Scan for the cell matching the given text and deliver its [X, Y] coordinate at center. 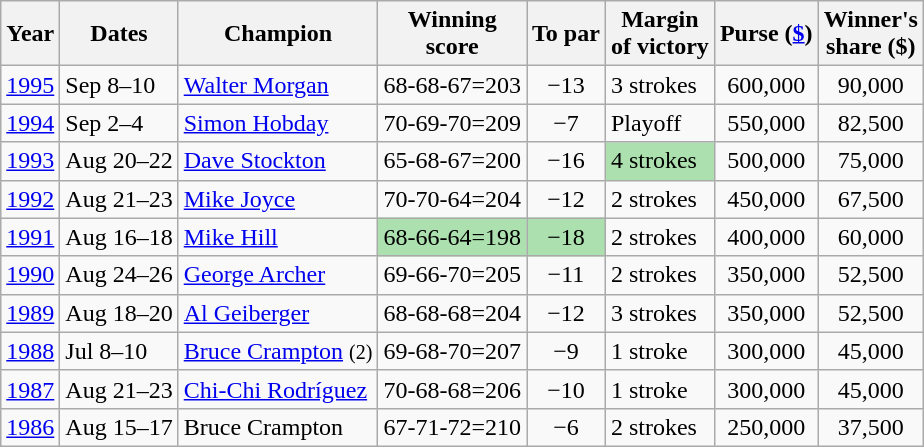
Aug 16–18 [119, 237]
75,000 [870, 161]
68-68-67=203 [452, 85]
67-71-72=210 [452, 427]
Aug 18–20 [119, 313]
Sep 2–4 [119, 123]
Dates [119, 34]
600,000 [766, 85]
Chi-Chi Rodríguez [278, 389]
Al Geiberger [278, 313]
Champion [278, 34]
4 strokes [660, 161]
Bruce Crampton [278, 427]
500,000 [766, 161]
70-69-70=209 [452, 123]
−6 [566, 427]
Sep 8–10 [119, 85]
Walter Morgan [278, 85]
Year [30, 34]
1990 [30, 275]
82,500 [870, 123]
250,000 [766, 427]
−13 [566, 85]
−9 [566, 351]
Aug 24–26 [119, 275]
Mike Hill [278, 237]
Bruce Crampton (2) [278, 351]
67,500 [870, 199]
Purse ($) [766, 34]
1986 [30, 427]
1994 [30, 123]
−10 [566, 389]
Dave Stockton [278, 161]
−16 [566, 161]
69-66-70=205 [452, 275]
70-70-64=204 [452, 199]
1988 [30, 351]
1993 [30, 161]
Aug 20–22 [119, 161]
Aug 15–17 [119, 427]
90,000 [870, 85]
Winner'sshare ($) [870, 34]
1989 [30, 313]
Marginof victory [660, 34]
−11 [566, 275]
Jul 8–10 [119, 351]
65-68-67=200 [452, 161]
−18 [566, 237]
60,000 [870, 237]
To par [566, 34]
1991 [30, 237]
George Archer [278, 275]
37,500 [870, 427]
Playoff [660, 123]
450,000 [766, 199]
68-68-68=204 [452, 313]
Winningscore [452, 34]
1987 [30, 389]
1992 [30, 199]
69-68-70=207 [452, 351]
Mike Joyce [278, 199]
68-66-64=198 [452, 237]
1995 [30, 85]
550,000 [766, 123]
Simon Hobday [278, 123]
−7 [566, 123]
70-68-68=206 [452, 389]
400,000 [766, 237]
